Scan for the cell matching the given text and deliver its [X, Y] coordinate at center. 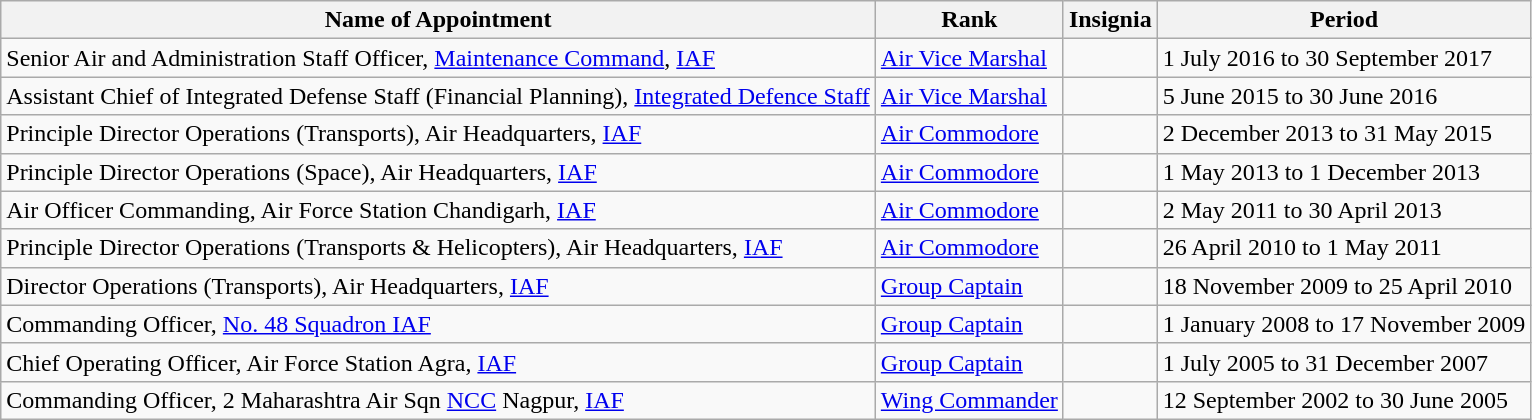
Senior Air and Administration Staff Officer, Maintenance Command, IAF [438, 58]
Chief Operating Officer, Air Force Station Agra, IAF [438, 362]
Commanding Officer, 2 Maharashtra Air Sqn NCC Nagpur, IAF [438, 400]
18 November 2009 to 25 April 2010 [1344, 286]
Period [1344, 20]
1 July 2005 to 31 December 2007 [1344, 362]
12 September 2002 to 30 June 2005 [1344, 400]
5 June 2015 to 30 June 2016 [1344, 96]
26 April 2010 to 1 May 2011 [1344, 248]
Name of Appointment [438, 20]
Commanding Officer, No. 48 Squadron IAF [438, 324]
Principle Director Operations (Space), Air Headquarters, IAF [438, 172]
Principle Director Operations (Transports), Air Headquarters, IAF [438, 134]
1 May 2013 to 1 December 2013 [1344, 172]
Director Operations (Transports), Air Headquarters, IAF [438, 286]
Air Officer Commanding, Air Force Station Chandigarh, IAF [438, 210]
1 January 2008 to 17 November 2009 [1344, 324]
Principle Director Operations (Transports & Helicopters), Air Headquarters, IAF [438, 248]
Rank [969, 20]
2 May 2011 to 30 April 2013 [1344, 210]
Wing Commander [969, 400]
Assistant Chief of Integrated Defense Staff (Financial Planning), Integrated Defence Staff [438, 96]
2 December 2013 to 31 May 2015 [1344, 134]
1 July 2016 to 30 September 2017 [1344, 58]
Insignia [1110, 20]
